Return [x, y] of the center of cell containing provided text 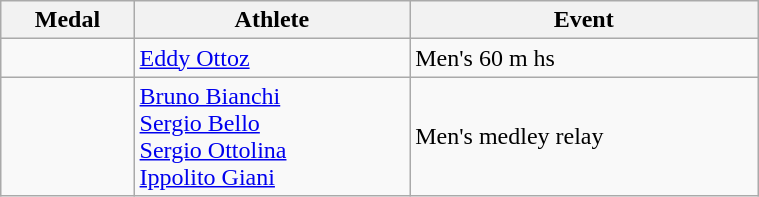
Eddy Ottoz [272, 58]
Bruno BianchiSergio BelloSergio OttolinaIppolito Giani [272, 136]
Athlete [272, 20]
Event [584, 20]
Men's medley relay [584, 136]
Medal [68, 20]
Men's 60 m hs [584, 58]
